Provide the [X, Y] coordinate of the cell's center where the given text is located.  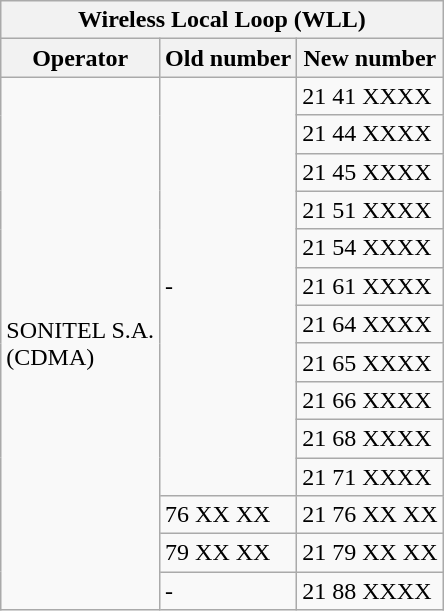
SONITEL S.A.(CDMA) [80, 344]
21 54 XXXX [370, 248]
21 65 XXXX [370, 362]
21 88 XXXX [370, 591]
Wireless Local Loop (WLL) [222, 20]
21 45 XXXX [370, 172]
21 71 XXXX [370, 477]
21 44 XXXX [370, 134]
76 XX XX [228, 515]
21 51 XXXX [370, 210]
Old number [228, 58]
21 79 XX XX [370, 553]
21 76 XX XX [370, 515]
Operator [80, 58]
New number [370, 58]
21 64 XXXX [370, 324]
21 68 XXXX [370, 438]
21 66 XXXX [370, 400]
21 61 XXXX [370, 286]
21 41 XXXX [370, 96]
79 XX XX [228, 553]
